Extract the [X, Y] coordinate from the center of the cell holding the provided text.  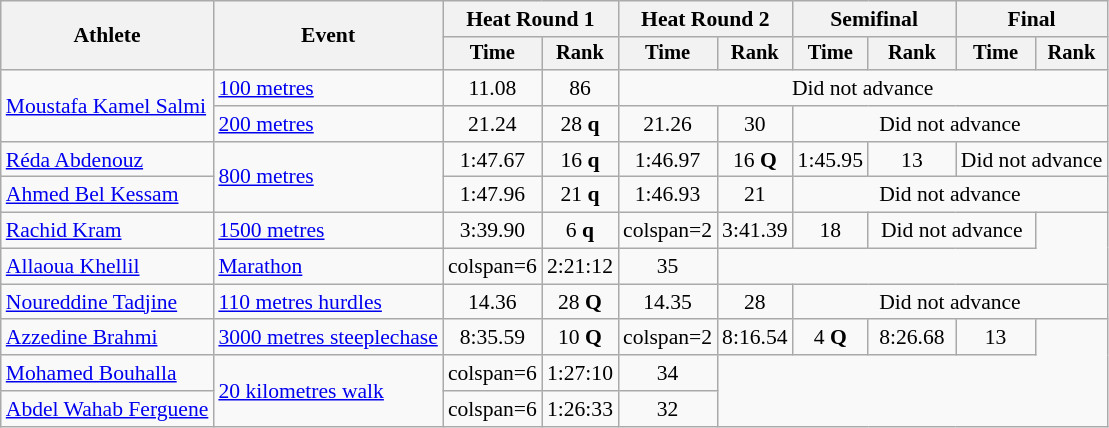
Allaoua Khellil [108, 267]
3000 metres steeplechase [328, 338]
1:45.95 [830, 160]
28 q [580, 124]
3:39.90 [492, 231]
6 q [580, 231]
1:47.96 [492, 195]
Mohamed Bouhalla [108, 373]
8:16.54 [754, 338]
18 [830, 231]
Athlete [108, 36]
Semifinal [874, 19]
Event [328, 36]
100 metres [328, 88]
21.24 [492, 124]
20 kilometres walk [328, 390]
Noureddine Tadjine [108, 302]
21 q [580, 195]
35 [668, 267]
4 Q [830, 338]
28 [754, 302]
Abdel Wahab Ferguene [108, 409]
34 [668, 373]
86 [580, 88]
200 metres [328, 124]
14.35 [668, 302]
1:47.67 [492, 160]
Heat Round 1 [530, 19]
Ahmed Bel Kessam [108, 195]
8:35.59 [492, 338]
2:21:12 [580, 267]
11.08 [492, 88]
30 [754, 124]
14.36 [492, 302]
800 metres [328, 178]
21 [754, 195]
Marathon [328, 267]
8:26.68 [912, 338]
Réda Abdenouz [108, 160]
1:26:33 [580, 409]
3:41.39 [754, 231]
Rachid Kram [108, 231]
110 metres hurdles [328, 302]
10 Q [580, 338]
1500 metres [328, 231]
1:46.93 [668, 195]
32 [668, 409]
Final [1032, 19]
16 Q [754, 160]
16 q [580, 160]
Heat Round 2 [706, 19]
Azzedine Brahmi [108, 338]
21.26 [668, 124]
1:46.97 [668, 160]
28 Q [580, 302]
1:27:10 [580, 373]
Moustafa Kamel Salmi [108, 106]
